Extract the [x, y] coordinate from the center of the cell holding the provided text.  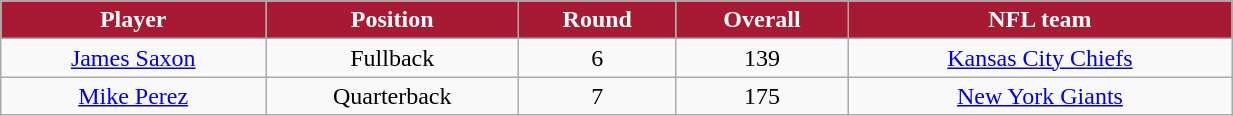
Position [392, 20]
Overall [762, 20]
New York Giants [1040, 96]
139 [762, 58]
Fullback [392, 58]
7 [598, 96]
James Saxon [134, 58]
6 [598, 58]
Player [134, 20]
Round [598, 20]
Mike Perez [134, 96]
175 [762, 96]
Kansas City Chiefs [1040, 58]
Quarterback [392, 96]
NFL team [1040, 20]
